Find where the given text appears and provide that cell's center as [x, y] coordinate. 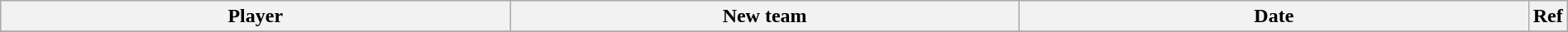
Player [256, 16]
Ref [1548, 16]
New team [765, 16]
Date [1274, 16]
